Search for the cell housing the specified text and yield its [x, y] center coordinate. 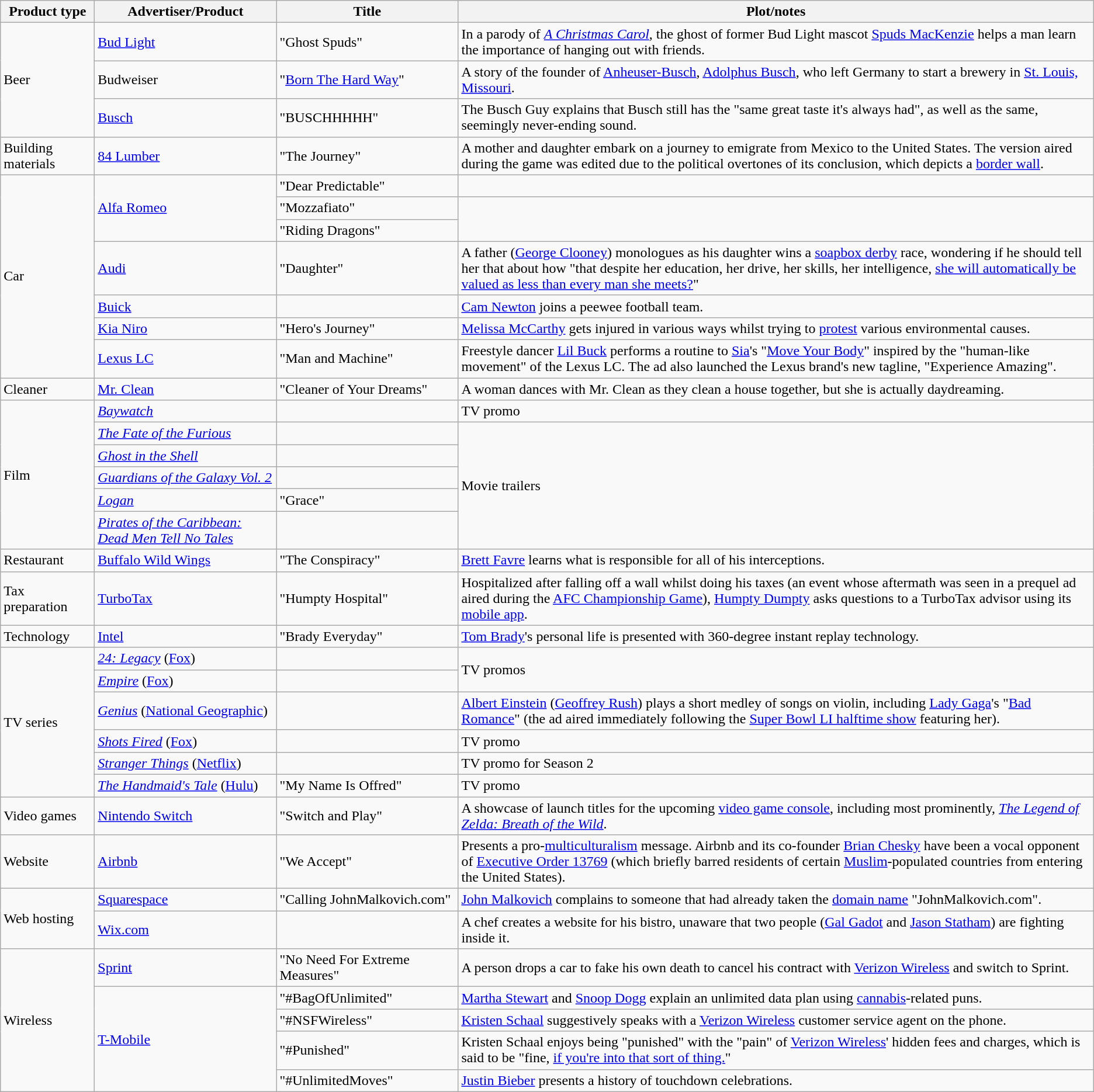
"Humpty Hospital" [367, 598]
"Cleaner of Your Dreams" [367, 389]
Logan [186, 500]
TV promos [776, 670]
The Handmaid's Tale (Hulu) [186, 785]
Sprint [186, 968]
Brett Favre learns what is responsible for all of his interceptions. [776, 560]
The Busch Guy explains that Busch still has the "same great taste it's always had", as well as the same, seemingly never-ending sound. [776, 118]
TV series [48, 722]
Cleaner [48, 389]
Buffalo Wild Wings [186, 560]
Guardians of the Galaxy Vol. 2 [186, 478]
84 Lumber [186, 155]
Martha Stewart and Snoop Dogg explain an unlimited data plan using cannabis-related puns. [776, 998]
"Hero's Journey" [367, 328]
"The Journey" [367, 155]
Car [48, 276]
John Malkovich complains to someone that had already taken the domain name "JohnMalkovich.com". [776, 900]
Justin Bieber presents a history of touchdown celebrations. [776, 1080]
24: Legacy (Fox) [186, 658]
Stranger Things (Netflix) [186, 763]
Video games [48, 816]
"Grace" [367, 500]
Building materials [48, 155]
Kia Niro [186, 328]
Tax preparation [48, 598]
"Ghost Spuds" [367, 42]
A woman dances with Mr. Clean as they clean a house together, but she is actually daydreaming. [776, 389]
Wix.com [186, 930]
A person drops a car to fake his own death to cancel his contract with Verizon Wireless and switch to Sprint. [776, 968]
Advertiser/Product [186, 12]
A chef creates a website for his bistro, unaware that two people (Gal Gadot and Jason Statham) are fighting inside it. [776, 930]
Genius (National Geographic) [186, 710]
"Switch and Play" [367, 816]
Tom Brady's personal life is presented with 360-degree instant replay technology. [776, 636]
Wireless [48, 1020]
Kristen Schaal suggestively speaks with a Verizon Wireless customer service agent on the phone. [776, 1020]
Bud Light [186, 42]
"Daughter" [367, 268]
"Mozzafiato" [367, 208]
A story of the founder of Anheuser-Busch, Adolphus Busch, who left Germany to start a brewery in St. Louis, Missouri. [776, 79]
"#Punished" [367, 1051]
Lexus LC [186, 359]
Title [367, 12]
Buick [186, 306]
Cam Newton joins a peewee football team. [776, 306]
Airbnb [186, 862]
TurboTax [186, 598]
"#NSFWireless" [367, 1020]
"#BagOfUnlimited" [367, 998]
Nintendo Switch [186, 816]
Mr. Clean [186, 389]
The Fate of the Furious [186, 434]
Ghost in the Shell [186, 456]
"Dear Predictable" [367, 186]
Website [48, 862]
Alfa Romeo [186, 208]
T-Mobile [186, 1039]
Melissa McCarthy gets injured in various ways whilst trying to protest various environmental causes. [776, 328]
Film [48, 474]
"The Conspiracy" [367, 560]
Technology [48, 636]
Product type [48, 12]
Budweiser [186, 79]
"Brady Everyday" [367, 636]
"Born The Hard Way" [367, 79]
Busch [186, 118]
Baywatch [186, 411]
"Man and Machine" [367, 359]
"My Name Is Offred" [367, 785]
"No Need For Extreme Measures" [367, 968]
"We Accept" [367, 862]
Movie trailers [776, 486]
"#UnlimitedMoves" [367, 1080]
"Calling JohnMalkovich.com" [367, 900]
In a parody of A Christmas Carol, the ghost of former Bud Light mascot Spuds MacKenzie helps a man learn the importance of hanging out with friends. [776, 42]
A showcase of launch titles for the upcoming video game console, including most prominently, The Legend of Zelda: Breath of the Wild. [776, 816]
Shots Fired (Fox) [186, 741]
Web hosting [48, 918]
"BUSCHHHHH" [367, 118]
Intel [186, 636]
Beer [48, 79]
TV promo for Season 2 [776, 763]
"Riding Dragons" [367, 230]
Restaurant [48, 560]
Audi [186, 268]
Plot/notes [776, 12]
Empire (Fox) [186, 681]
Squarespace [186, 900]
Pirates of the Caribbean: Dead Men Tell No Tales [186, 531]
